Search for the cell housing the specified text and yield its (x, y) center coordinate. 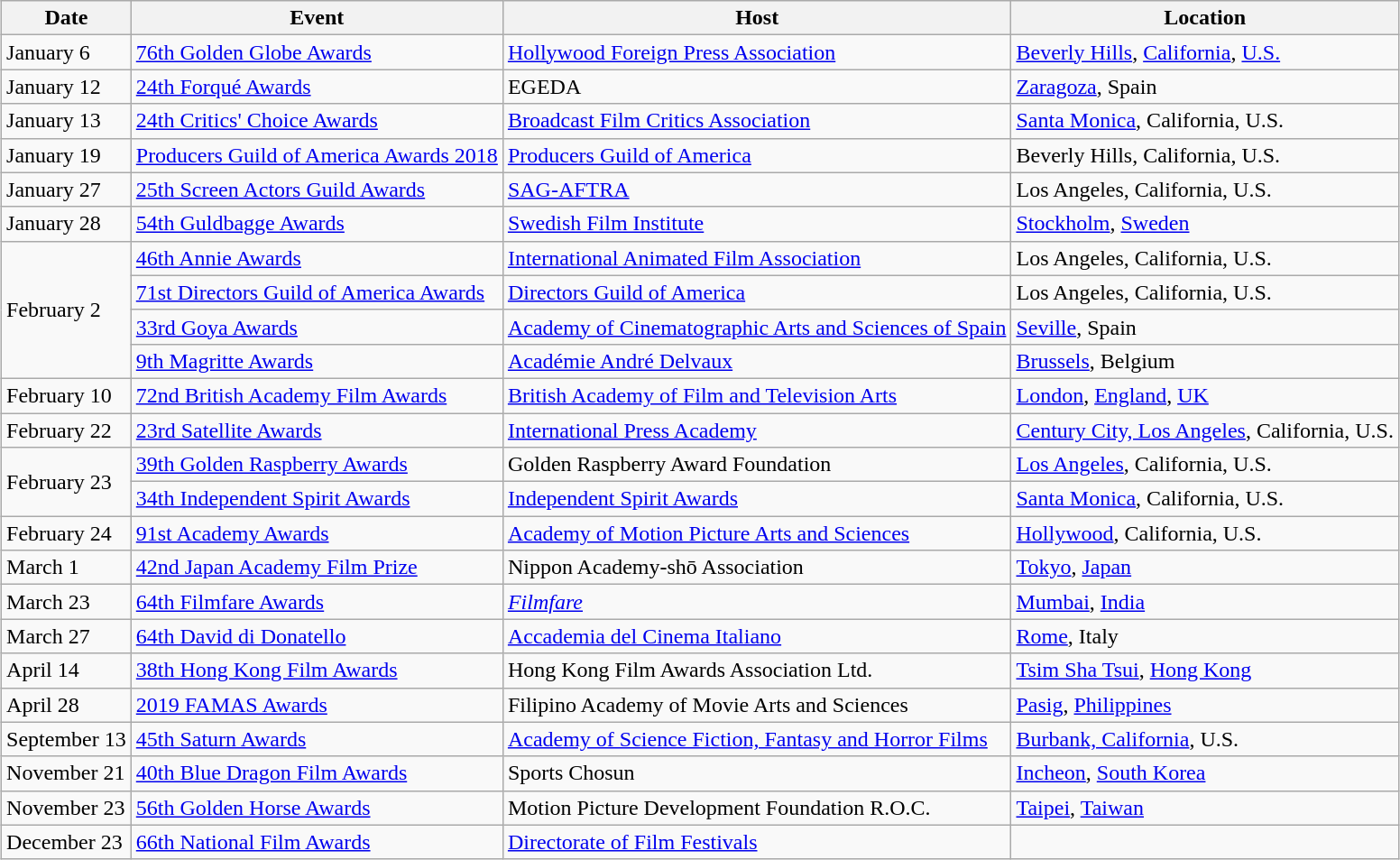
Golden Raspberry Award Foundation (757, 465)
British Academy of Film and Television Arts (757, 395)
Académie André Delvaux (757, 361)
January 12 (67, 87)
November 21 (67, 773)
Hong Kong Film Awards Association Ltd. (757, 670)
Sports Chosun (757, 773)
Producers Guild of America (757, 155)
40th Blue Dragon Film Awards (317, 773)
Taipei, Taiwan (1205, 808)
33rd Goya Awards (317, 327)
April 28 (67, 705)
72nd British Academy Film Awards (317, 395)
45th Saturn Awards (317, 739)
38th Hong Kong Film Awards (317, 670)
64th Filmfare Awards (317, 602)
24th Critics' Choice Awards (317, 121)
42nd Japan Academy Film Prize (317, 568)
39th Golden Raspberry Awards (317, 465)
SAG-AFTRA (757, 190)
February 24 (67, 533)
76th Golden Globe Awards (317, 52)
Date (67, 18)
January 19 (67, 155)
January 6 (67, 52)
Directorate of Film Festivals (757, 842)
9th Magritte Awards (317, 361)
EGEDA (757, 87)
23rd Satellite Awards (317, 430)
Stockholm, Sweden (1205, 224)
March 1 (67, 568)
Tokyo, Japan (1205, 568)
25th Screen Actors Guild Awards (317, 190)
66th National Film Awards (317, 842)
Location (1205, 18)
Accademia del Cinema Italiano (757, 636)
2019 FAMAS Awards (317, 705)
December 23 (67, 842)
April 14 (67, 670)
March 27 (67, 636)
Seville, Spain (1205, 327)
January 13 (67, 121)
January 28 (67, 224)
Academy of Motion Picture Arts and Sciences (757, 533)
Host (757, 18)
Mumbai, India (1205, 602)
Zaragoza, Spain (1205, 87)
International Press Academy (757, 430)
Hollywood Foreign Press Association (757, 52)
February 2 (67, 310)
London, England, UK (1205, 395)
Swedish Film Institute (757, 224)
Filipino Academy of Movie Arts and Sciences (757, 705)
Nippon Academy-shō Association (757, 568)
September 13 (67, 739)
Filmfare (757, 602)
24th Forqué Awards (317, 87)
November 23 (67, 808)
56th Golden Horse Awards (317, 808)
34th Independent Spirit Awards (317, 499)
46th Annie Awards (317, 258)
Broadcast Film Critics Association (757, 121)
January 27 (67, 190)
Tsim Sha Tsui, Hong Kong (1205, 670)
91st Academy Awards (317, 533)
February 10 (67, 395)
Brussels, Belgium (1205, 361)
Producers Guild of America Awards 2018 (317, 155)
71st Directors Guild of America Awards (317, 292)
Event (317, 18)
Academy of Cinematographic Arts and Sciences of Spain (757, 327)
Independent Spirit Awards (757, 499)
International Animated Film Association (757, 258)
February 22 (67, 430)
64th David di Donatello (317, 636)
Motion Picture Development Foundation R.O.C. (757, 808)
Burbank, California, U.S. (1205, 739)
Academy of Science Fiction, Fantasy and Horror Films (757, 739)
Pasig, Philippines (1205, 705)
February 23 (67, 482)
Incheon, South Korea (1205, 773)
54th Guldbagge Awards (317, 224)
Century City, Los Angeles, California, U.S. (1205, 430)
Hollywood, California, U.S. (1205, 533)
Directors Guild of America (757, 292)
March 23 (67, 602)
Rome, Italy (1205, 636)
